From the cell containing the given text, extract its center point as (X, Y) coordinate. 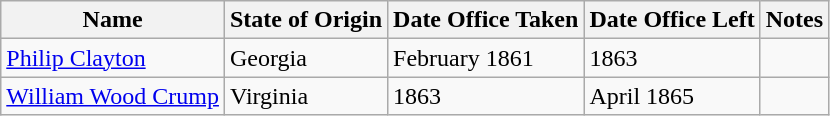
Virginia (306, 96)
April 1865 (672, 96)
State of Origin (306, 20)
Name (113, 20)
February 1861 (486, 58)
William Wood Crump (113, 96)
Notes (794, 20)
Philip Clayton (113, 58)
Date Office Taken (486, 20)
Georgia (306, 58)
Date Office Left (672, 20)
